From the cell containing the given text, extract its center point as (x, y) coordinate. 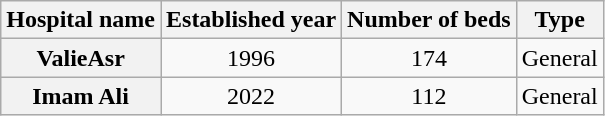
Established year (250, 20)
112 (430, 96)
2022 (250, 96)
Imam Ali (81, 96)
Hospital name (81, 20)
1996 (250, 58)
ValieAsr (81, 58)
Number of beds (430, 20)
Type (560, 20)
174 (430, 58)
